Capture the cell that displays the provided text and extract its (X, Y) central coordinate. 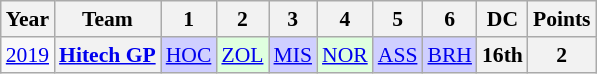
2019 (28, 55)
MIS (292, 55)
ASS (398, 55)
ZOL (242, 55)
BRH (450, 55)
DC (502, 19)
1 (189, 19)
Points (562, 19)
Hitech GP (108, 55)
4 (345, 19)
16th (502, 55)
Team (108, 19)
3 (292, 19)
5 (398, 19)
NOR (345, 55)
6 (450, 19)
HOC (189, 55)
Year (28, 19)
